Search for the cell housing the specified text and yield its [x, y] center coordinate. 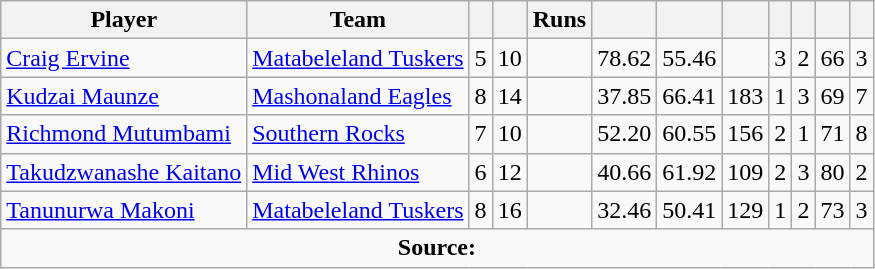
78.62 [624, 58]
50.41 [690, 210]
6 [480, 172]
5 [480, 58]
55.46 [690, 58]
37.85 [624, 96]
156 [746, 134]
71 [832, 134]
66 [832, 58]
Mid West Rhinos [358, 172]
Craig Ervine [124, 58]
Source: [437, 248]
Runs [559, 20]
Tanunurwa Makoni [124, 210]
Mashonaland Eagles [358, 96]
14 [510, 96]
61.92 [690, 172]
52.20 [624, 134]
Richmond Mutumbami [124, 134]
183 [746, 96]
16 [510, 210]
80 [832, 172]
66.41 [690, 96]
Team [358, 20]
109 [746, 172]
Player [124, 20]
129 [746, 210]
Southern Rocks [358, 134]
12 [510, 172]
40.66 [624, 172]
Takudzwanashe Kaitano [124, 172]
69 [832, 96]
Kudzai Maunze [124, 96]
32.46 [624, 210]
60.55 [690, 134]
73 [832, 210]
